Find where the given text appears and provide that cell's center as [x, y] coordinate. 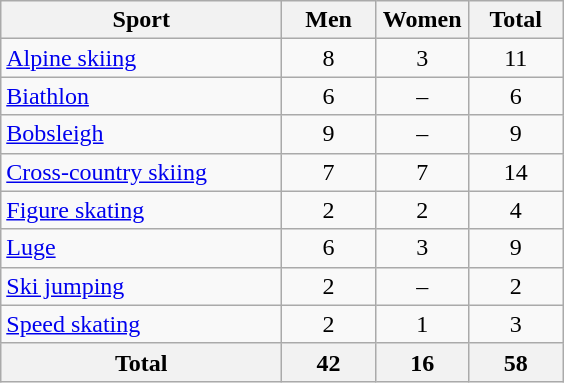
11 [516, 58]
58 [516, 362]
4 [516, 210]
42 [329, 362]
Bobsleigh [142, 134]
1 [422, 324]
Men [329, 20]
Cross-country skiing [142, 172]
Alpine skiing [142, 58]
Biathlon [142, 96]
16 [422, 362]
Speed skating [142, 324]
8 [329, 58]
14 [516, 172]
Ski jumping [142, 286]
Luge [142, 248]
Women [422, 20]
Sport [142, 20]
Figure skating [142, 210]
